Extract the (x, y) coordinate from the center of the cell holding the provided text.  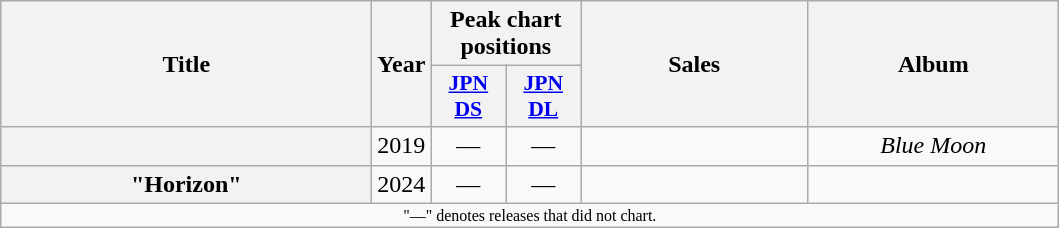
Title (186, 64)
Year (402, 64)
Peak chartpositions (506, 34)
2024 (402, 184)
Blue Moon (934, 146)
JPNDS (468, 96)
"—" denotes releases that did not chart. (530, 215)
Album (934, 64)
JPNDL (544, 96)
"Horizon" (186, 184)
Sales (694, 64)
2019 (402, 146)
